Return (X, Y) of the center of cell containing provided text 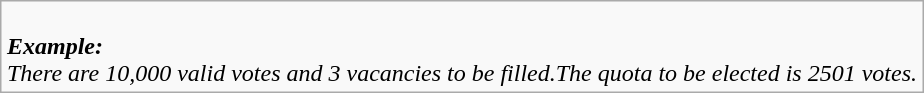
Example:There are 10,000 valid votes and 3 vacancies to be filled.The quota to be elected is 2501 votes. (462, 47)
